From the cell containing the given text, extract its center point as (x, y) coordinate. 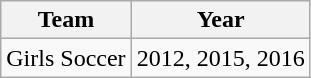
Year (220, 20)
Team (66, 20)
Girls Soccer (66, 58)
2012, 2015, 2016 (220, 58)
